Output the (X, Y) coordinate of the center of the cell containing the given text.  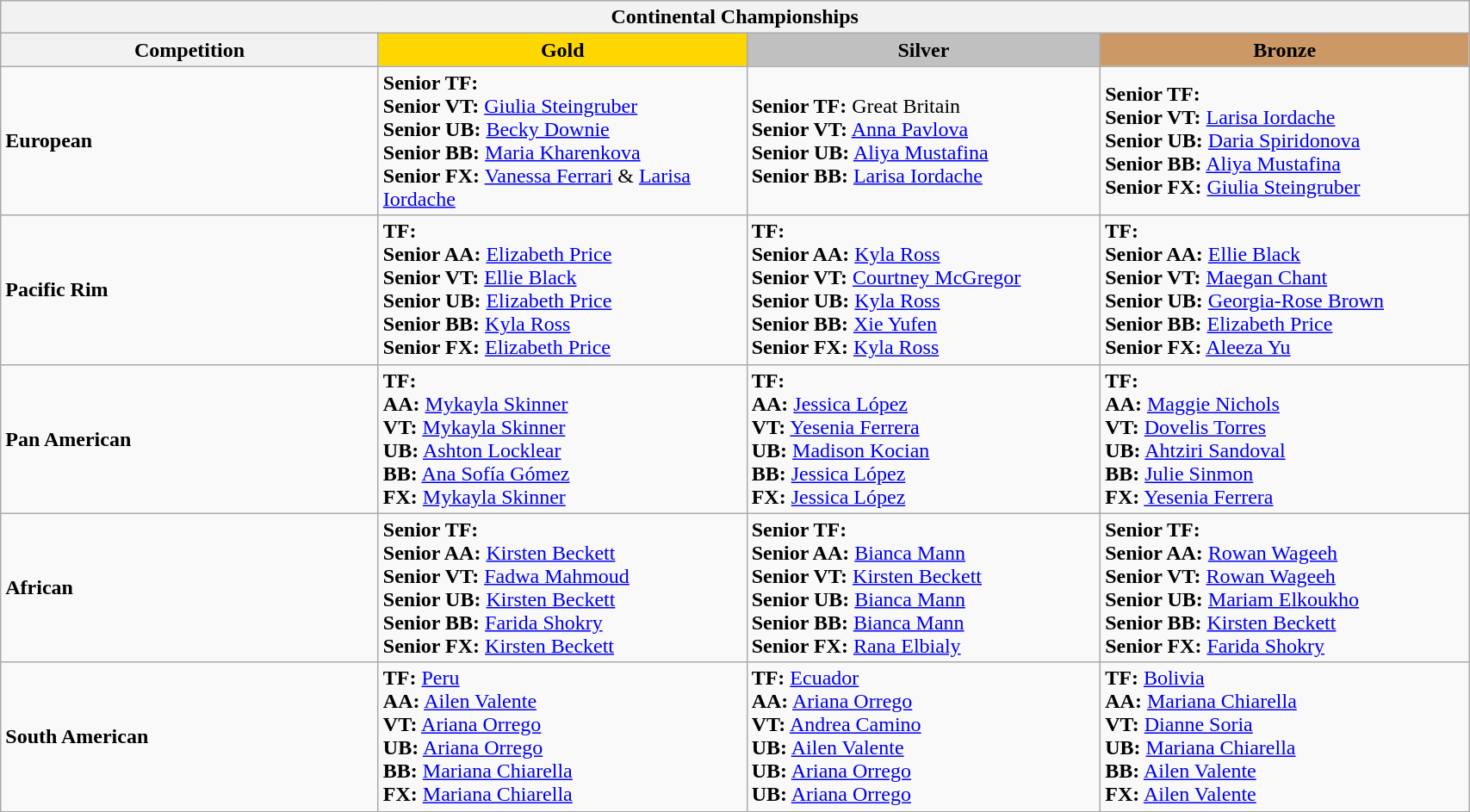
TF: Ecuador AA: Ariana Orrego VT: Andrea Camino UB: Ailen Valente UB: Ariana Orrego UB: Ariana Orrego (923, 737)
TF: Bolivia AA: Mariana Chiarella VT: Dianne Soria UB: Mariana Chiarella BB: Ailen Valente FX: Ailen Valente (1285, 737)
Senior TF: Great Britain Senior VT: Anna Pavlova Senior UB: Aliya Mustafina Senior BB: Larisa Iordache (923, 141)
Senior TF: Senior VT: Giulia Steingruber Senior UB: Becky Downie Senior BB: Maria Kharenkova Senior FX: Vanessa Ferrari & Larisa Iordache (562, 141)
South American (189, 737)
TF: Senior AA: Kyla Ross Senior VT: Courtney McGregor Senior UB: Kyla Ross Senior BB: Xie Yufen Senior FX: Kyla Ross (923, 289)
Senior TF: Senior AA: Kirsten Beckett Senior VT: Fadwa Mahmoud Senior UB: Kirsten Beckett Senior BB: Farida Shokry Senior FX: Kirsten Beckett (562, 587)
TF: Senior AA: Ellie Black Senior VT: Maegan Chant Senior UB: Georgia-Rose Brown Senior BB: Elizabeth Price Senior FX: Aleeza Yu (1285, 289)
TF: Senior AA: Elizabeth Price Senior VT: Ellie Black Senior UB: Elizabeth Price Senior BB: Kyla Ross Senior FX: Elizabeth Price (562, 289)
Senior TF: Senior AA: Bianca Mann Senior VT: Kirsten Beckett Senior UB: Bianca Mann Senior BB: Bianca Mann Senior FX: Rana Elbialy (923, 587)
Continental Championships (735, 17)
Competition (189, 50)
Gold (562, 50)
Senior TF: Senior VT: Larisa Iordache Senior UB: Daria Spiridonova Senior BB: Aliya Mustafina Senior FX: Giulia Steingruber (1285, 141)
European (189, 141)
Pan American (189, 439)
TF: AA: Mykayla Skinner VT: Mykayla Skinner UB: Ashton Locklear BB: Ana Sofía Gómez FX: Mykayla Skinner (562, 439)
Pacific Rim (189, 289)
TF: Peru AA: Ailen Valente VT: Ariana Orrego UB: Ariana Orrego BB: Mariana Chiarella FX: Mariana Chiarella (562, 737)
African (189, 587)
TF: AA: Maggie Nichols VT: Dovelis Torres UB: Ahtziri Sandoval BB: Julie Sinmon FX: Yesenia Ferrera (1285, 439)
Silver (923, 50)
Senior TF: Senior AA: Rowan Wageeh Senior VT: Rowan Wageeh Senior UB: Mariam Elkoukho Senior BB: Kirsten Beckett Senior FX: Farida Shokry (1285, 587)
Bronze (1285, 50)
TF: AA: Jessica López VT: Yesenia Ferrera UB: Madison Kocian BB: Jessica López FX: Jessica López (923, 439)
